Determine the (X, Y) coordinate at the center of the cell enclosing the given text.  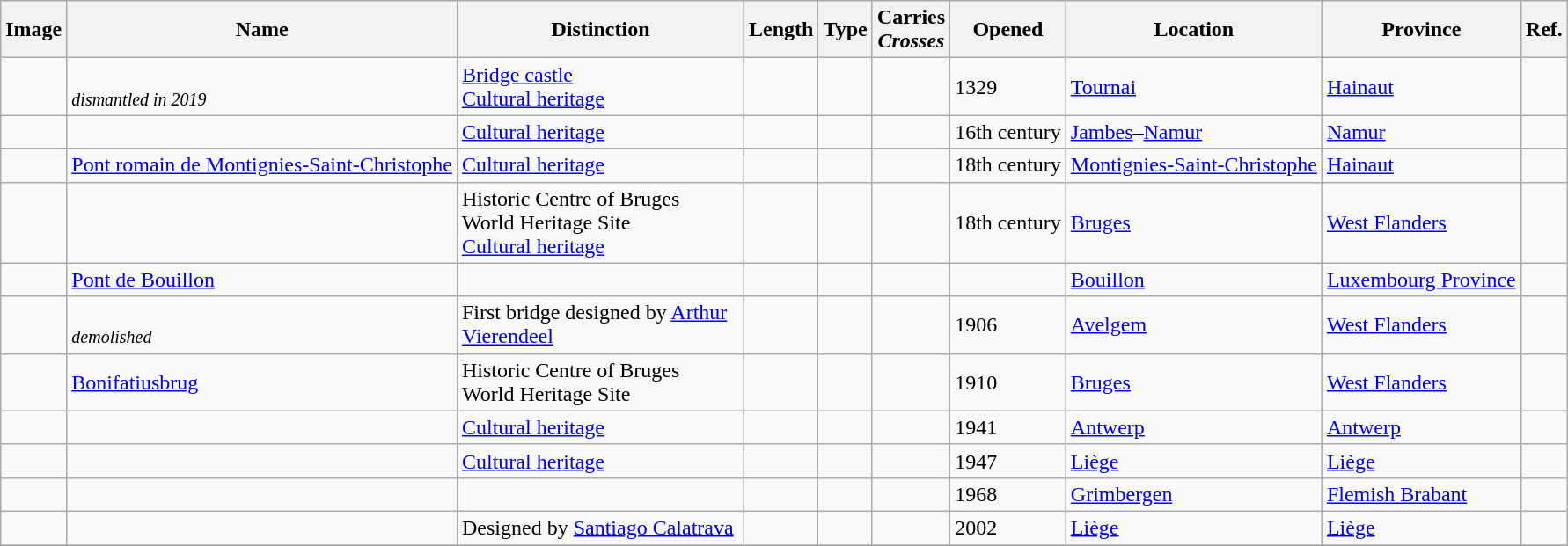
Image (33, 30)
Bridge castle Cultural heritage (600, 86)
Name (262, 30)
Grimbergen (1193, 494)
First bridge designed by Arthur Vierendeel (600, 325)
Historic Centre of Bruges World Heritage Site Cultural heritage (600, 222)
dismantled in 2019 (262, 86)
Ref. (1543, 30)
Flemish Brabant (1421, 494)
Bouillon (1193, 280)
Distinction (600, 30)
Tournai (1193, 86)
Pont romain de Montignies-Saint-Christophe (262, 165)
1906 (1008, 325)
CarriesCrosses (911, 30)
Province (1421, 30)
16th century (1008, 132)
1910 (1008, 382)
Namur (1421, 132)
1968 (1008, 494)
Opened (1008, 30)
Montignies-Saint-Christophe (1193, 165)
Type (845, 30)
1941 (1008, 427)
Pont de Bouillon (262, 280)
Historic Centre of Bruges World Heritage Site (600, 382)
Luxembourg Province (1421, 280)
2002 (1008, 528)
1329 (1008, 86)
demolished (262, 325)
Location (1193, 30)
1947 (1008, 461)
Length (781, 30)
Jambes–Namur (1193, 132)
Avelgem (1193, 325)
Bonifatiusbrug (262, 382)
Designed by Santiago Calatrava (600, 528)
